Determine the (X, Y) coordinate at the center of the cell enclosing the given text.  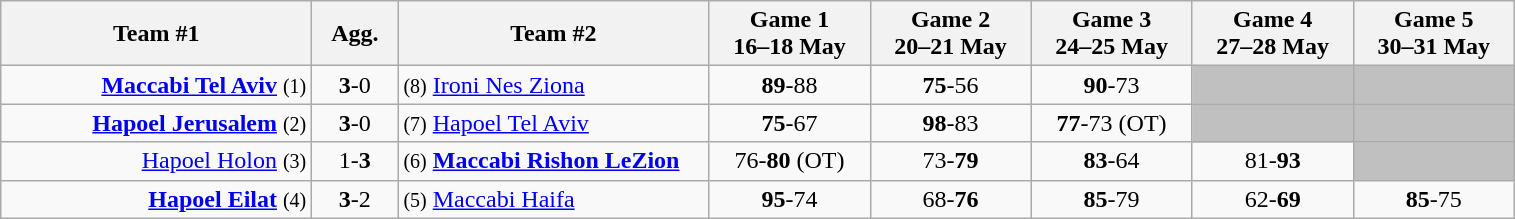
Game 427–28 May (1272, 34)
62-69 (1272, 199)
Game 324–25 May (1112, 34)
81-93 (1272, 161)
75-56 (950, 85)
Game 116–18 May (790, 34)
85-75 (1434, 199)
73-79 (950, 161)
90-73 (1112, 85)
98-83 (950, 123)
(5) Maccabi Haifa (554, 199)
Maccabi Tel Aviv (1) (156, 85)
Hapoel Eilat (4) (156, 199)
89-88 (790, 85)
3-2 (355, 199)
Hapoel Holon (3) (156, 161)
Agg. (355, 34)
Game 220–21 May (950, 34)
1-3 (355, 161)
83-64 (1112, 161)
(6) Maccabi Rishon LeZion (554, 161)
95-74 (790, 199)
68-76 (950, 199)
(7) Hapoel Tel Aviv (554, 123)
Game 530–31 May (1434, 34)
Team #1 (156, 34)
Team #2 (554, 34)
85-79 (1112, 199)
76-80 (OT) (790, 161)
75-67 (790, 123)
(8) Ironi Nes Ziona (554, 85)
77-73 (OT) (1112, 123)
Hapoel Jerusalem (2) (156, 123)
